Scan for the cell matching the given text and deliver its (x, y) coordinate at center. 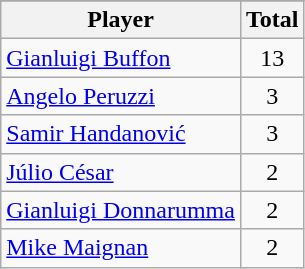
Gianluigi Buffon (121, 58)
Total (272, 20)
Angelo Peruzzi (121, 96)
Player (121, 20)
Samir Handanović (121, 134)
Mike Maignan (121, 248)
Júlio César (121, 172)
13 (272, 58)
Gianluigi Donnarumma (121, 210)
